Pinpoint the cell where the given text exists, returning its (x, y) midpoint coordinate. 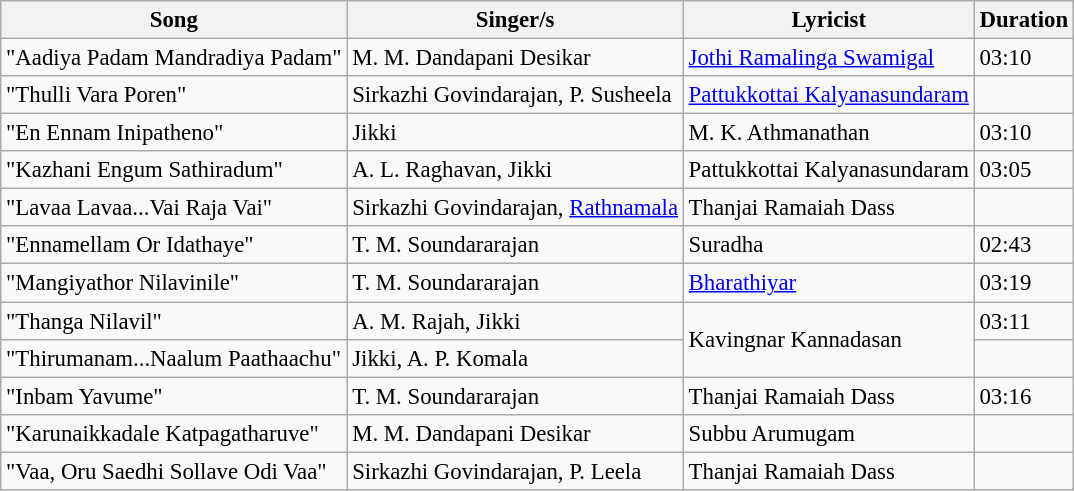
"Ennamellam Or Idathaye" (174, 245)
M. K. Athmanathan (828, 133)
A. L. Raghavan, Jikki (515, 170)
"Thulli Vara Poren" (174, 95)
"Aadiya Padam Mandradiya Padam" (174, 58)
"Thanga Nilavil" (174, 321)
Subbu Arumugam (828, 433)
"Vaa, Oru Saedhi Sollave Odi Vaa" (174, 471)
Duration (1024, 20)
Bharathiyar (828, 283)
03:16 (1024, 396)
Singer/s (515, 20)
"Inbam Yavume" (174, 396)
Jothi Ramalinga Swamigal (828, 58)
Song (174, 20)
Jikki (515, 133)
"Kazhani Engum Sathiradum" (174, 170)
"Karunaikkadale Katpagatharuve" (174, 433)
"Mangiyathor Nilavinile" (174, 283)
02:43 (1024, 245)
A. M. Rajah, Jikki (515, 321)
Jikki, A. P. Komala (515, 358)
03:11 (1024, 321)
Sirkazhi Govindarajan, P. Leela (515, 471)
"Lavaa Lavaa...Vai Raja Vai" (174, 208)
"Thirumanam...Naalum Paathaachu" (174, 358)
Lyricist (828, 20)
"En Ennam Inipatheno" (174, 133)
Suradha (828, 245)
03:05 (1024, 170)
Kavingnar Kannadasan (828, 340)
Sirkazhi Govindarajan, Rathnamala (515, 208)
Sirkazhi Govindarajan, P. Susheela (515, 95)
03:19 (1024, 283)
